Return the (x, y) coordinate for the center point of the cell that contains the specified text.  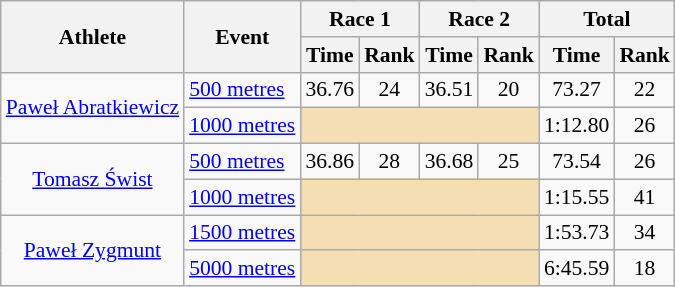
24 (390, 90)
Athlete (92, 36)
36.68 (450, 162)
Race 1 (360, 19)
1:53.73 (576, 233)
73.54 (576, 162)
Event (242, 36)
Tomasz Świst (92, 180)
5000 metres (242, 269)
Race 2 (480, 19)
34 (644, 233)
73.27 (576, 90)
36.86 (330, 162)
25 (508, 162)
36.51 (450, 90)
1:15.55 (576, 197)
36.76 (330, 90)
41 (644, 197)
Total (607, 19)
Paweł Zygmunt (92, 250)
20 (508, 90)
Paweł Abratkiewicz (92, 108)
22 (644, 90)
28 (390, 162)
6:45.59 (576, 269)
18 (644, 269)
1500 metres (242, 233)
1:12.80 (576, 126)
